Return [x, y] of the center of cell containing provided text 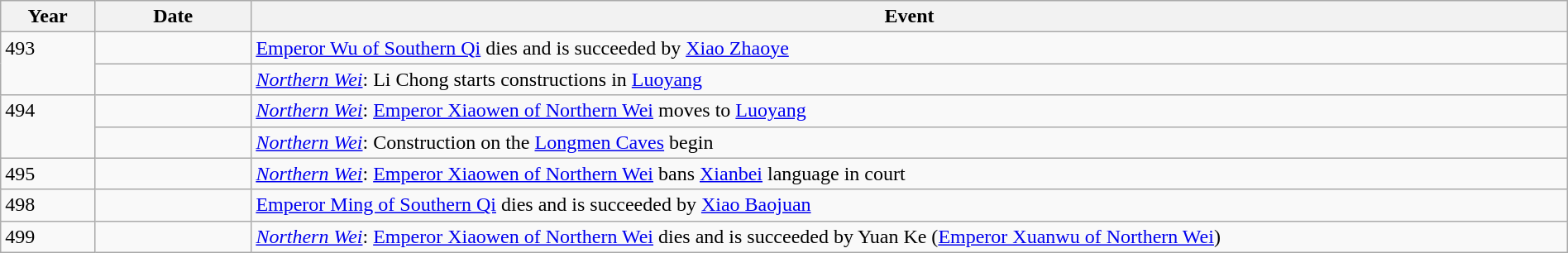
493 [48, 64]
Year [48, 17]
Northern Wei: Emperor Xiaowen of Northern Wei dies and is succeeded by Yuan Ke (Emperor Xuanwu of Northern Wei) [910, 236]
498 [48, 205]
495 [48, 174]
Emperor Ming of Southern Qi dies and is succeeded by Xiao Baojuan [910, 205]
Northern Wei: Construction on the Longmen Caves begin [910, 142]
Northern Wei: Emperor Xiaowen of Northern Wei bans Xianbei language in court [910, 174]
Northern Wei: Li Chong starts constructions in Luoyang [910, 79]
499 [48, 236]
494 [48, 126]
Emperor Wu of Southern Qi dies and is succeeded by Xiao Zhaoye [910, 48]
Event [910, 17]
Northern Wei: Emperor Xiaowen of Northern Wei moves to Luoyang [910, 111]
Date [172, 17]
